Identify which cell holds the provided text, then report its (X, Y) central coordinate. 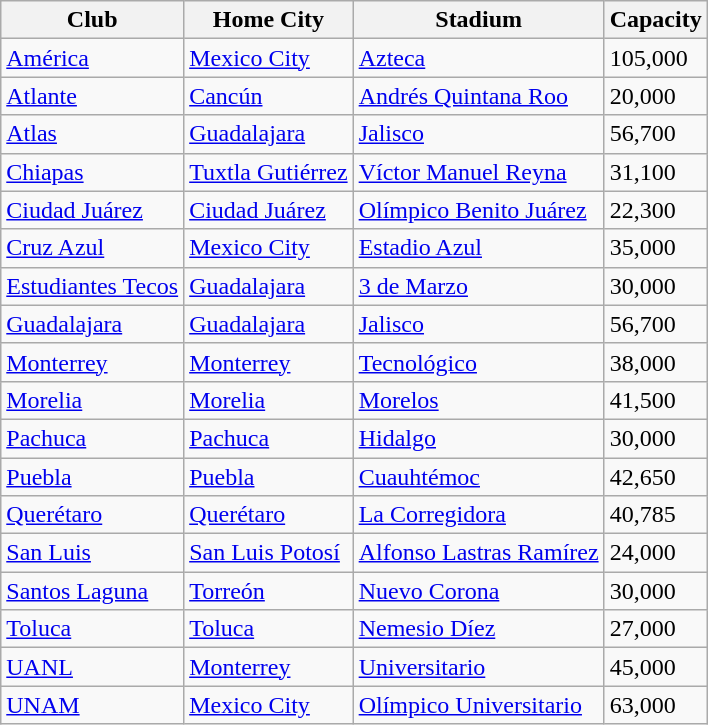
20,000 (656, 96)
Tuxtla Gutiérrez (268, 172)
Santos Laguna (92, 591)
Nuevo Corona (478, 591)
Cruz Azul (92, 248)
San Luis Potosí (268, 553)
Torreón (268, 591)
35,000 (656, 248)
45,000 (656, 667)
UANL (92, 667)
Capacity (656, 20)
Atlas (92, 134)
UNAM (92, 705)
Tecnológico (478, 362)
3 de Marzo (478, 286)
Nemesio Díez (478, 629)
42,650 (656, 477)
Morelos (478, 400)
América (92, 58)
Olímpico Universitario (478, 705)
24,000 (656, 553)
27,000 (656, 629)
Universitario (478, 667)
San Luis (92, 553)
Estudiantes Tecos (92, 286)
Cuauhtémoc (478, 477)
Azteca (478, 58)
Atlante (92, 96)
Home City (268, 20)
38,000 (656, 362)
Chiapas (92, 172)
Andrés Quintana Roo (478, 96)
Alfonso Lastras Ramírez (478, 553)
41,500 (656, 400)
Víctor Manuel Reyna (478, 172)
31,100 (656, 172)
63,000 (656, 705)
Olímpico Benito Juárez (478, 210)
Stadium (478, 20)
Cancún (268, 96)
105,000 (656, 58)
Hidalgo (478, 438)
Estadio Azul (478, 248)
40,785 (656, 515)
La Corregidora (478, 515)
Club (92, 20)
22,300 (656, 210)
